Return (x, y) of the center of cell containing provided text 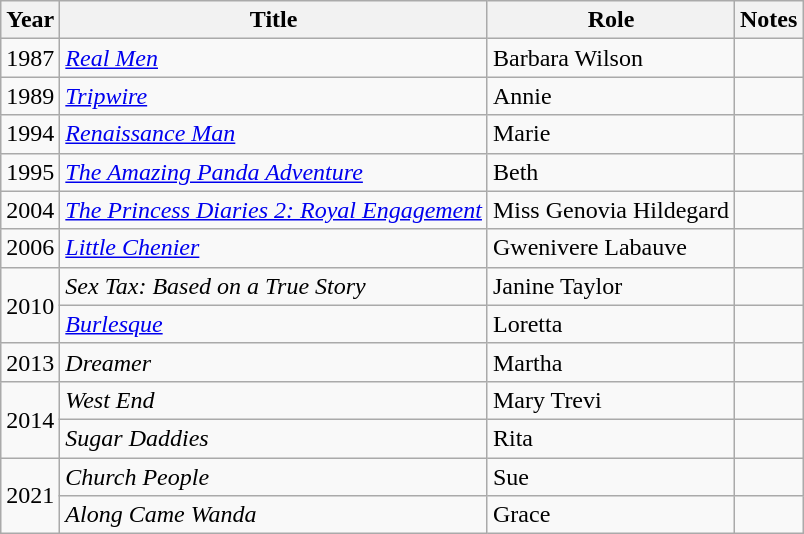
2014 (30, 419)
Title (274, 20)
Marie (610, 134)
2010 (30, 305)
1989 (30, 96)
Martha (610, 362)
2013 (30, 362)
Church People (274, 477)
The Amazing Panda Adventure (274, 172)
Role (610, 20)
Mary Trevi (610, 400)
1994 (30, 134)
Miss Genovia Hildegard (610, 210)
Beth (610, 172)
Loretta (610, 324)
Real Men (274, 58)
2004 (30, 210)
Renaissance Man (274, 134)
West End (274, 400)
Annie (610, 96)
2021 (30, 496)
1995 (30, 172)
Notes (769, 20)
Burlesque (274, 324)
Dreamer (274, 362)
Little Chenier (274, 248)
2006 (30, 248)
Year (30, 20)
Rita (610, 438)
Barbara Wilson (610, 58)
The Princess Diaries 2: Royal Engagement (274, 210)
Gwenivere Labauve (610, 248)
Tripwire (274, 96)
Grace (610, 515)
Janine Taylor (610, 286)
Sugar Daddies (274, 438)
Sue (610, 477)
1987 (30, 58)
Along Came Wanda (274, 515)
Sex Tax: Based on a True Story (274, 286)
